Locate the cell with the specified text and output its (x, y) center coordinate. 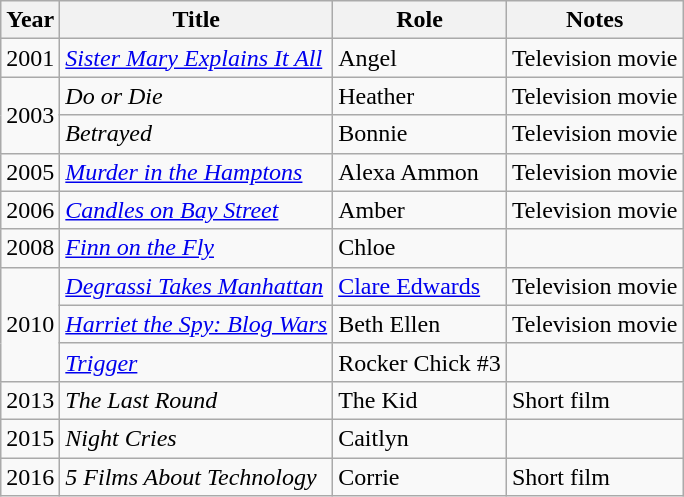
Corrie (420, 477)
2010 (30, 324)
2001 (30, 58)
Murder in the Hamptons (196, 172)
Do or Die (196, 96)
Beth Ellen (420, 324)
Caitlyn (420, 438)
5 Films About Technology (196, 477)
Chloe (420, 248)
2005 (30, 172)
Bonnie (420, 134)
Trigger (196, 362)
Candles on Bay Street (196, 210)
2006 (30, 210)
Angel (420, 58)
Role (420, 20)
Rocker Chick #3 (420, 362)
The Last Round (196, 400)
Title (196, 20)
The Kid (420, 400)
Betrayed (196, 134)
Alexa Ammon (420, 172)
Heather (420, 96)
2013 (30, 400)
Finn on the Fly (196, 248)
Notes (594, 20)
Amber (420, 210)
Harriet the Spy: Blog Wars (196, 324)
2015 (30, 438)
2003 (30, 115)
Sister Mary Explains It All (196, 58)
Night Cries (196, 438)
Year (30, 20)
Clare Edwards (420, 286)
2008 (30, 248)
Degrassi Takes Manhattan (196, 286)
2016 (30, 477)
